Return [X, Y] of the center of cell containing provided text 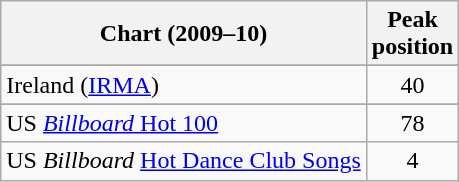
78 [412, 123]
US Billboard Hot 100 [184, 123]
4 [412, 161]
Peakposition [412, 34]
US Billboard Hot Dance Club Songs [184, 161]
40 [412, 85]
Chart (2009–10) [184, 34]
Ireland (IRMA) [184, 85]
